Output the (x, y) coordinate of the center of the cell containing the given text.  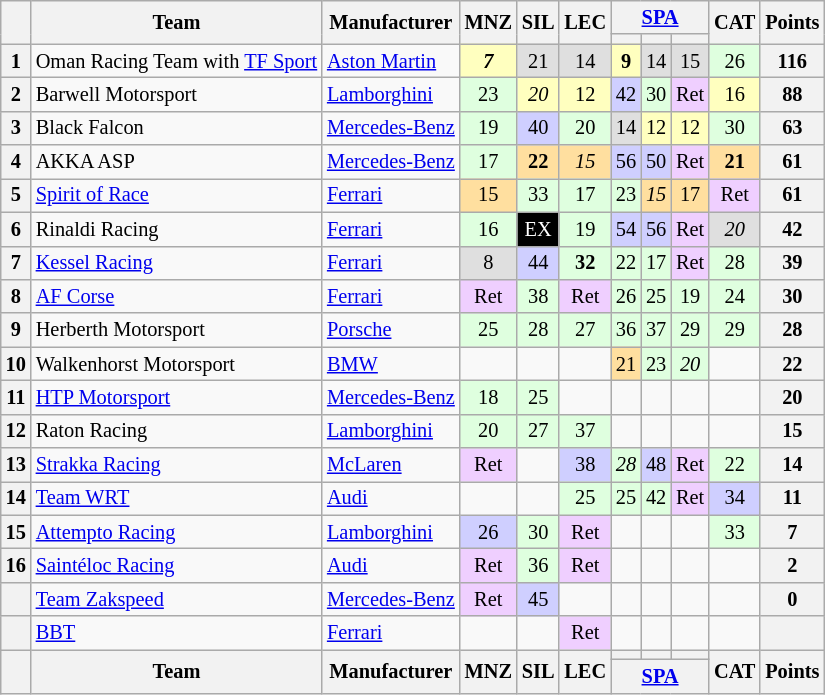
Attempto Racing (176, 532)
88 (792, 94)
Team Zakspeed (176, 599)
3 (16, 128)
Oman Racing Team with TF Sport (176, 61)
10 (16, 364)
Spirit of Race (176, 195)
32 (585, 263)
Herberth Motorsport (176, 330)
44 (538, 263)
34 (734, 498)
4 (16, 162)
BMW (391, 364)
63 (792, 128)
AKKA ASP (176, 162)
Rinaldi Racing (176, 229)
40 (538, 128)
1 (16, 61)
Porsche (391, 330)
24 (734, 296)
AF Corse (176, 296)
50 (656, 162)
BBT (176, 633)
48 (656, 465)
0 (792, 599)
HTP Motorsport (176, 397)
Walkenhorst Motorsport (176, 364)
18 (488, 397)
6 (16, 229)
13 (16, 465)
McLaren (391, 465)
Barwell Motorsport (176, 94)
Kessel Racing (176, 263)
5 (16, 195)
116 (792, 61)
Black Falcon (176, 128)
45 (538, 599)
Aston Martin (391, 61)
54 (626, 229)
Saintéloc Racing (176, 565)
Strakka Racing (176, 465)
Team WRT (176, 498)
EX (538, 229)
39 (792, 263)
Raton Racing (176, 431)
